Extract the [X, Y] coordinate from the center of the cell holding the provided text.  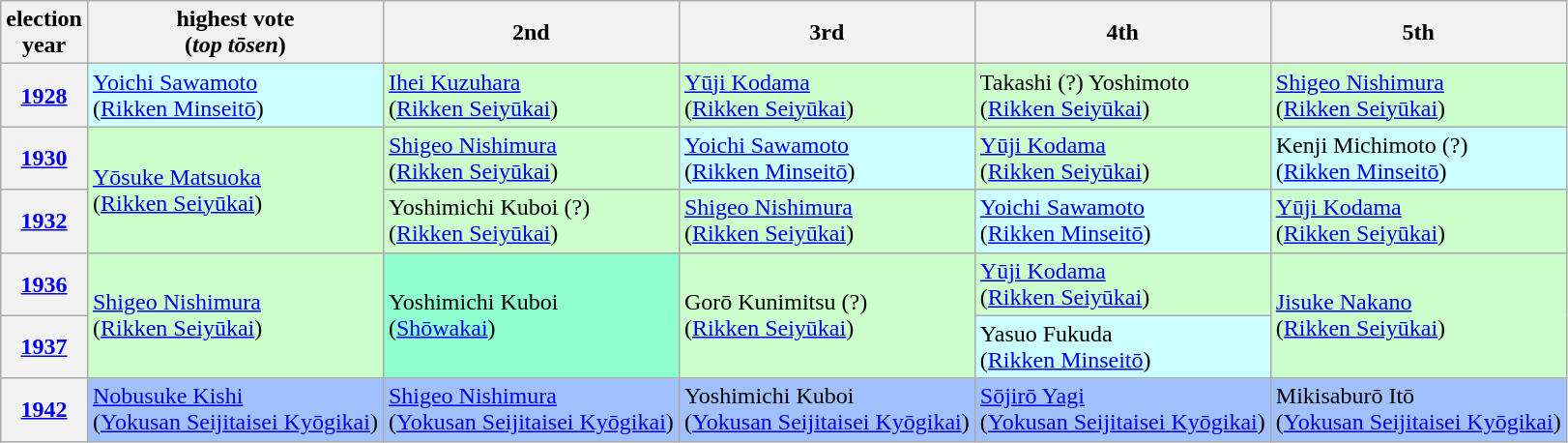
4th [1122, 33]
Yoshimichi Kuboi (Yokusan Seijitaisei Kyōgikai) [827, 410]
highest vote(top tōsen) [235, 33]
1930 [44, 159]
1936 [44, 284]
Yoshimichi Kuboi (?) (Rikken Seiyūkai) [531, 221]
Takashi (?) Yoshimoto (Rikken Seiyūkai) [1122, 95]
Shigeo Nishimura (Yokusan Seijitaisei Kyōgikai) [531, 410]
Gorō Kunimitsu (?) (Rikken Seiyūkai) [827, 315]
1937 [44, 346]
Mikisaburō Itō (Yokusan Seijitaisei Kyōgikai) [1418, 410]
Yoshimichi Kuboi (Shōwakai) [531, 315]
electionyear [44, 33]
Sōjirō Yagi (Yokusan Seijitaisei Kyōgikai) [1122, 410]
Yasuo Fukuda (Rikken Minseitō) [1122, 346]
1932 [44, 221]
3rd [827, 33]
Kenji Michimoto (?) (Rikken Minseitō) [1418, 159]
5th [1418, 33]
Yōsuke Matsuoka (Rikken Seiyūkai) [235, 190]
Jisuke Nakano (Rikken Seiyūkai) [1418, 315]
Ihei Kuzuhara (Rikken Seiyūkai) [531, 95]
Nobusuke Kishi (Yokusan Seijitaisei Kyōgikai) [235, 410]
1942 [44, 410]
2nd [531, 33]
1928 [44, 95]
